Determine the [X, Y] coordinate at the center of the cell enclosing the given text.  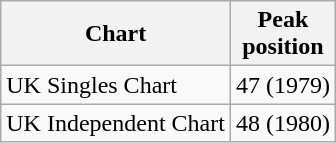
UK Independent Chart [116, 123]
Chart [116, 34]
UK Singles Chart [116, 85]
48 (1980) [282, 123]
47 (1979) [282, 85]
Peakposition [282, 34]
